Determine the (x, y) coordinate at the center of the cell enclosing the given text.  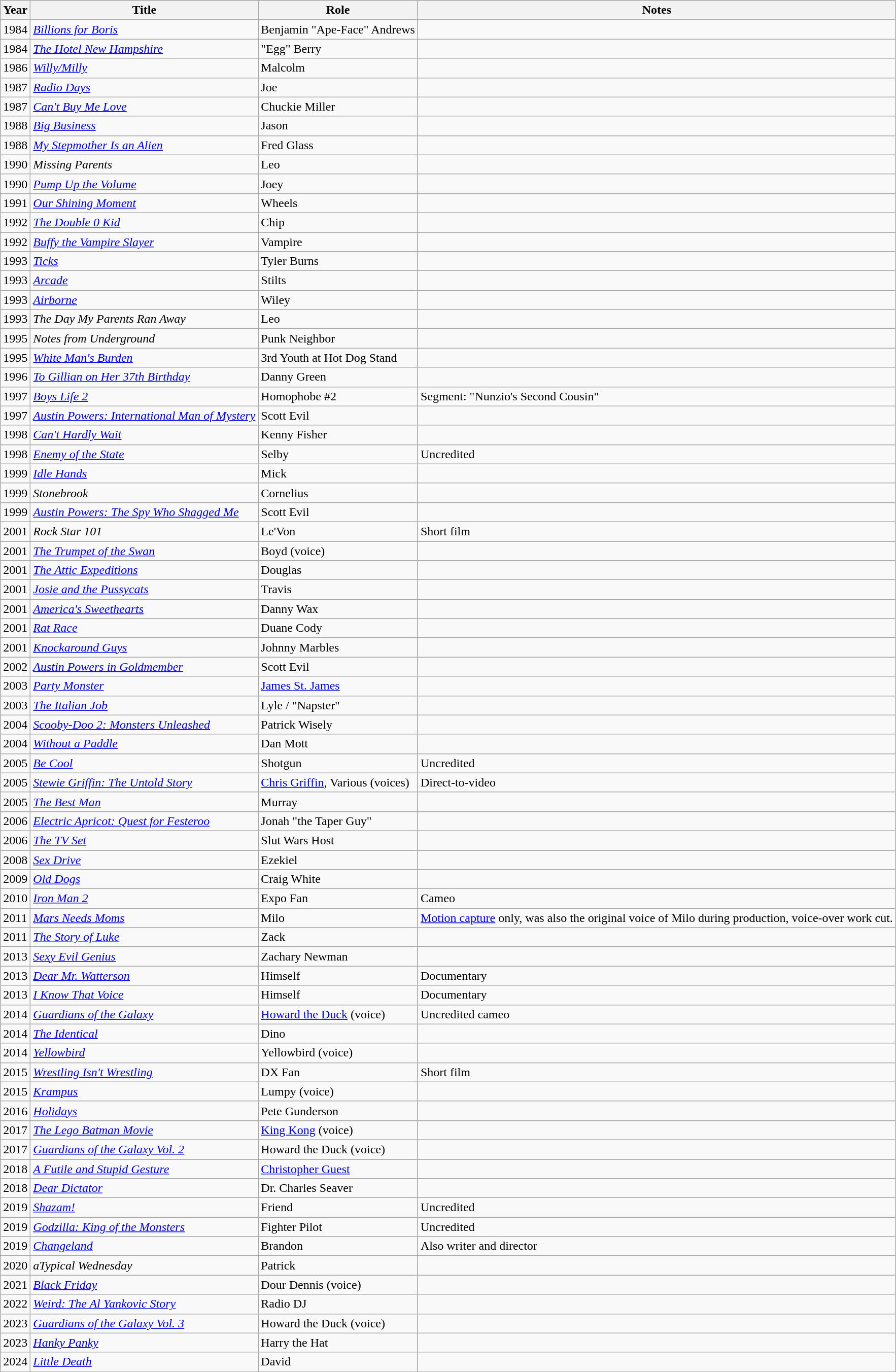
Willy/Milly (144, 68)
Airborne (144, 300)
Big Business (144, 126)
Year (15, 10)
Godzilla: King of the Monsters (144, 1227)
Josie and the Pussycats (144, 590)
Milo (338, 918)
Joey (338, 184)
I Know That Voice (144, 995)
Holidays (144, 1111)
Sex Drive (144, 860)
Danny Green (338, 377)
"Egg" Berry (338, 49)
A Futile and Stupid Gesture (144, 1169)
Benjamin "Ape-Face" Andrews (338, 29)
Cameo (657, 899)
James St. James (338, 686)
Lyle / "Napster" (338, 705)
Travis (338, 590)
Mick (338, 473)
Guardians of the Galaxy Vol. 3 (144, 1323)
Shazam! (144, 1208)
Jonah "the Taper Guy" (338, 821)
Radio Days (144, 87)
Stonebrook (144, 493)
Malcolm (338, 68)
Without a Paddle (144, 744)
Missing Parents (144, 164)
Dan Mott (338, 744)
My Stepmother Is an Alien (144, 145)
2020 (15, 1265)
Joe (338, 87)
Rat Race (144, 628)
Krampus (144, 1091)
Guardians of the Galaxy Vol. 2 (144, 1149)
Dour Dennis (voice) (338, 1285)
3rd Youth at Hot Dog Stand (338, 358)
King Kong (voice) (338, 1130)
Duane Cody (338, 628)
Selby (338, 454)
Dear Dictator (144, 1188)
Ticks (144, 261)
The Best Man (144, 802)
Enemy of the State (144, 454)
Craig White (338, 879)
Stewie Griffin: The Untold Story (144, 782)
Murray (338, 802)
Ezekiel (338, 860)
Chris Griffin, Various (voices) (338, 782)
Brandon (338, 1246)
2022 (15, 1304)
Segment: "Nunzio's Second Cousin" (657, 396)
Slut Wars Host (338, 840)
Dear Mr. Watterson (144, 976)
Patrick Wisely (338, 725)
Dr. Charles Seaver (338, 1188)
Chuckie Miller (338, 107)
Title (144, 10)
David (338, 1362)
Old Dogs (144, 879)
Notes (657, 10)
The Hotel New Hampshire (144, 49)
Also writer and director (657, 1246)
White Man's Burden (144, 358)
Zack (338, 937)
Le'Von (338, 531)
Punk Neighbor (338, 338)
Radio DJ (338, 1304)
Can't Buy Me Love (144, 107)
Austin Powers: The Spy Who Shagged Me (144, 512)
To Gillian on Her 37th Birthday (144, 377)
The Story of Luke (144, 937)
Fred Glass (338, 145)
Pump Up the Volume (144, 184)
2016 (15, 1111)
Direct-to-video (657, 782)
Arcade (144, 281)
The Lego Batman Movie (144, 1130)
Pete Gunderson (338, 1111)
Can't Hardly Wait (144, 435)
Austin Powers: International Man of Mystery (144, 416)
Expo Fan (338, 899)
Chip (338, 222)
Hanky Panky (144, 1343)
aTypical Wednesday (144, 1265)
Jason (338, 126)
Patrick (338, 1265)
Kenny Fisher (338, 435)
1986 (15, 68)
Johnny Marbles (338, 647)
Harry the Hat (338, 1343)
Wrestling Isn't Wrestling (144, 1072)
Role (338, 10)
Christopher Guest (338, 1169)
The Day My Parents Ran Away (144, 319)
Danny Wax (338, 609)
The Trumpet of the Swan (144, 551)
Our Shining Moment (144, 203)
Friend (338, 1208)
Yellowbird (144, 1053)
Scooby-Doo 2: Monsters Unleashed (144, 725)
2002 (15, 667)
Weird: The Al Yankovic Story (144, 1304)
The TV Set (144, 840)
Changeland (144, 1246)
Motion capture only, was also the original voice of Milo during production, voice-over work cut. (657, 918)
Knockaround Guys (144, 647)
Lumpy (voice) (338, 1091)
Guardians of the Galaxy (144, 1014)
Douglas (338, 570)
Party Monster (144, 686)
Rock Star 101 (144, 531)
Be Cool (144, 763)
Little Death (144, 1362)
The Italian Job (144, 705)
1996 (15, 377)
2008 (15, 860)
The Identical (144, 1034)
Zachary Newman (338, 956)
Wheels (338, 203)
Homophobe #2 (338, 396)
Boyd (voice) (338, 551)
Wiley (338, 300)
Dino (338, 1034)
The Double 0 Kid (144, 222)
Uncredited cameo (657, 1014)
America's Sweethearts (144, 609)
Boys Life 2 (144, 396)
Cornelius (338, 493)
Sexy Evil Genius (144, 956)
Tyler Burns (338, 261)
1991 (15, 203)
DX Fan (338, 1072)
Austin Powers in Goldmember (144, 667)
Fighter Pilot (338, 1227)
2010 (15, 899)
Idle Hands (144, 473)
Buffy the Vampire Slayer (144, 242)
Mars Needs Moms (144, 918)
2021 (15, 1285)
Notes from Underground (144, 338)
2009 (15, 879)
Billions for Boris (144, 29)
Yellowbird (voice) (338, 1053)
Vampire (338, 242)
2024 (15, 1362)
Iron Man 2 (144, 899)
Shotgun (338, 763)
Black Friday (144, 1285)
Stilts (338, 281)
The Attic Expeditions (144, 570)
Electric Apricot: Quest for Festeroo (144, 821)
